Identify which cell holds the provided text, then report its [x, y] central coordinate. 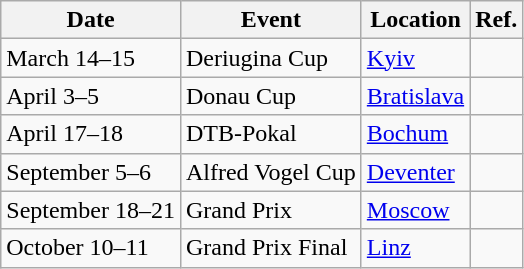
Location [415, 20]
Kyiv [415, 58]
March 14–15 [91, 58]
September 18–21 [91, 210]
October 10–11 [91, 248]
Deriugina Cup [270, 58]
Alfred Vogel Cup [270, 172]
April 3–5 [91, 96]
Date [91, 20]
Event [270, 20]
September 5–6 [91, 172]
Ref. [496, 20]
Grand Prix Final [270, 248]
April 17–18 [91, 134]
Deventer [415, 172]
Bochum [415, 134]
Bratislava [415, 96]
Linz [415, 248]
Moscow [415, 210]
Grand Prix [270, 210]
Donau Cup [270, 96]
DTB-Pokal [270, 134]
